Detect which cell encompasses the target text, then output its [x, y] center coordinate. 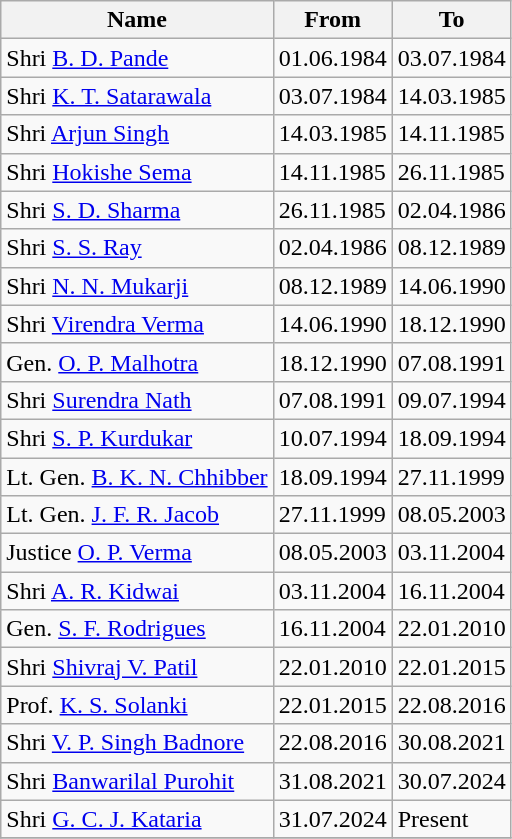
Gen. S. F. Rodrigues [137, 629]
09.07.1994 [452, 400]
Shri G. C. J. Kataria [137, 819]
31.08.2021 [332, 781]
Shri S. D. Sharma [137, 210]
Prof. K. S. Solanki [137, 705]
Shri Hokishe Sema [137, 172]
Shri Banwarilal Purohit [137, 781]
Shri Surendra Nath [137, 400]
Shri S. P. Kurdukar [137, 438]
30.08.2021 [452, 743]
Name [137, 20]
To [452, 20]
Shri Virendra Verma [137, 324]
Shri S. S. Ray [137, 248]
Shri V. P. Singh Badnore [137, 743]
Lt. Gen. J. F. R. Jacob [137, 515]
From [332, 20]
30.07.2024 [452, 781]
Shri A. R. Kidwai [137, 591]
Shri K. T. Satarawala [137, 96]
31.07.2024 [332, 819]
Shri Arjun Singh [137, 134]
Gen. O. P. Malhotra [137, 362]
Lt. Gen. B. K. N. Chhibber [137, 477]
10.07.1994 [332, 438]
Shri N. N. Mukarji [137, 286]
Present [452, 819]
Justice O. P. Verma [137, 553]
Shri Shivraj V. Patil [137, 667]
01.06.1984 [332, 58]
Shri B. D. Pande [137, 58]
